Scan for the cell matching the given text and deliver its [X, Y] coordinate at center. 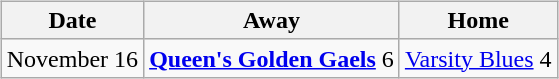
Varsity Blues 4 [478, 58]
November 16 [72, 58]
Away [272, 20]
Date [72, 20]
Home [478, 20]
Queen's Golden Gaels 6 [272, 58]
